Return the [x, y] coordinate for the center point of the cell that contains the specified text.  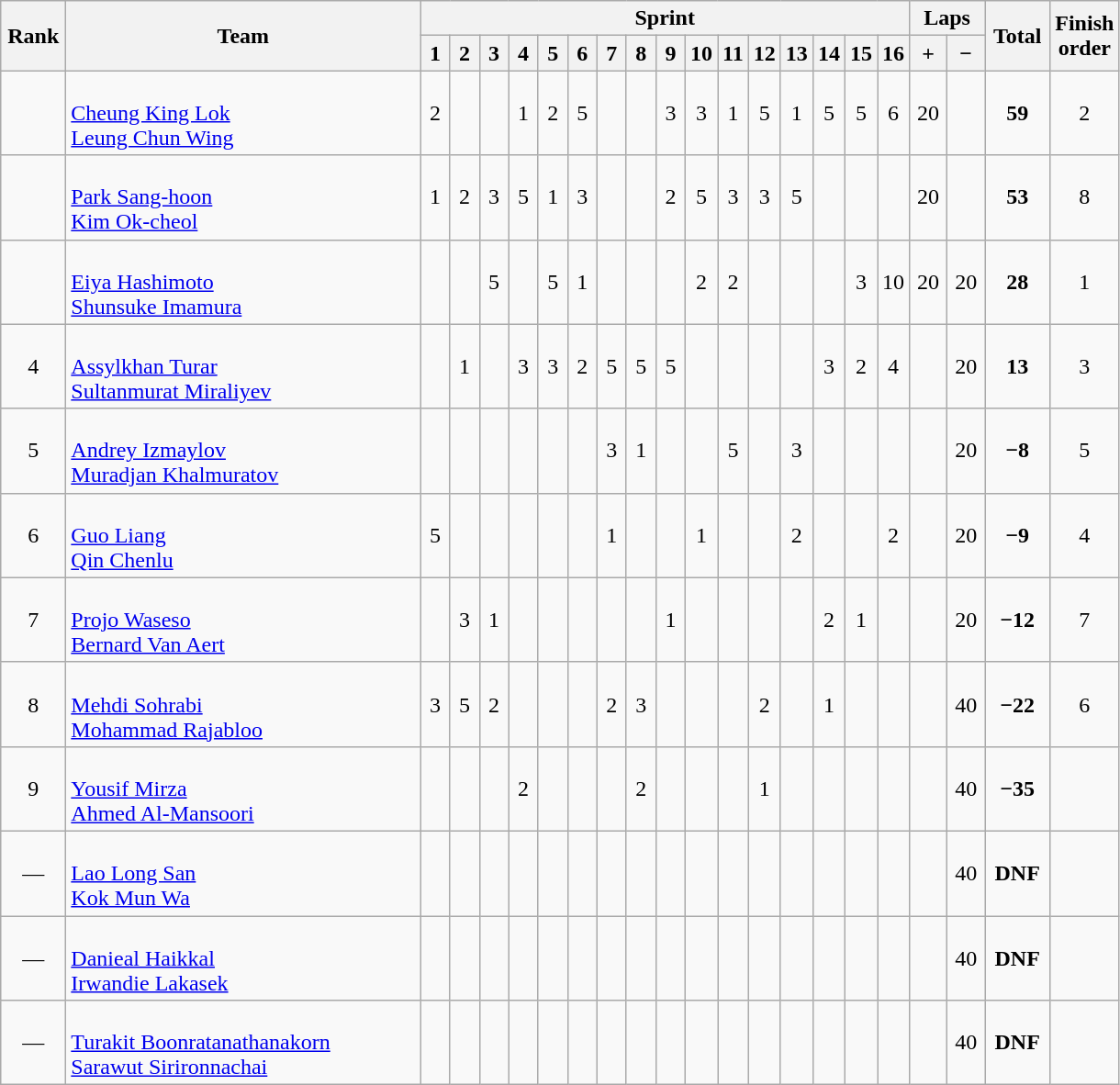
Mehdi SohrabiMohammad Rajabloo [243, 704]
12 [764, 53]
Team [243, 36]
Sprint [665, 18]
Andrey IzmaylovMuradjan Khalmuratov [243, 451]
−9 [1017, 535]
Assylkhan TurarSultanmurat Miraliyev [243, 366]
Yousif MirzaAhmed Al-Mansoori [243, 789]
Finish order [1085, 36]
Turakit BoonratanathanakornSarawut Sirironnachai [243, 1043]
−8 [1017, 451]
− [966, 53]
−22 [1017, 704]
Laps [947, 18]
59 [1017, 113]
15 [861, 53]
Total [1017, 36]
+ [929, 53]
Rank [33, 36]
16 [894, 53]
Projo WasesoBernard Van Aert [243, 620]
14 [828, 53]
−12 [1017, 620]
Danieal HaikkalIrwandie Lakasek [243, 958]
Guo LiangQin Chenlu [243, 535]
Eiya HashimotoShunsuke Imamura [243, 282]
Cheung King LokLeung Chun Wing [243, 113]
11 [734, 53]
Lao Long SanKok Mun Wa [243, 873]
Park Sang-hoonKim Ok-cheol [243, 197]
−35 [1017, 789]
53 [1017, 197]
28 [1017, 282]
